Extract the (X, Y) coordinate from the center of the cell holding the provided text.  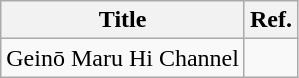
Ref. (270, 20)
Title (123, 20)
Geinō Maru Hi Channel (123, 58)
